From the cell containing the given text, extract its center point as [X, Y] coordinate. 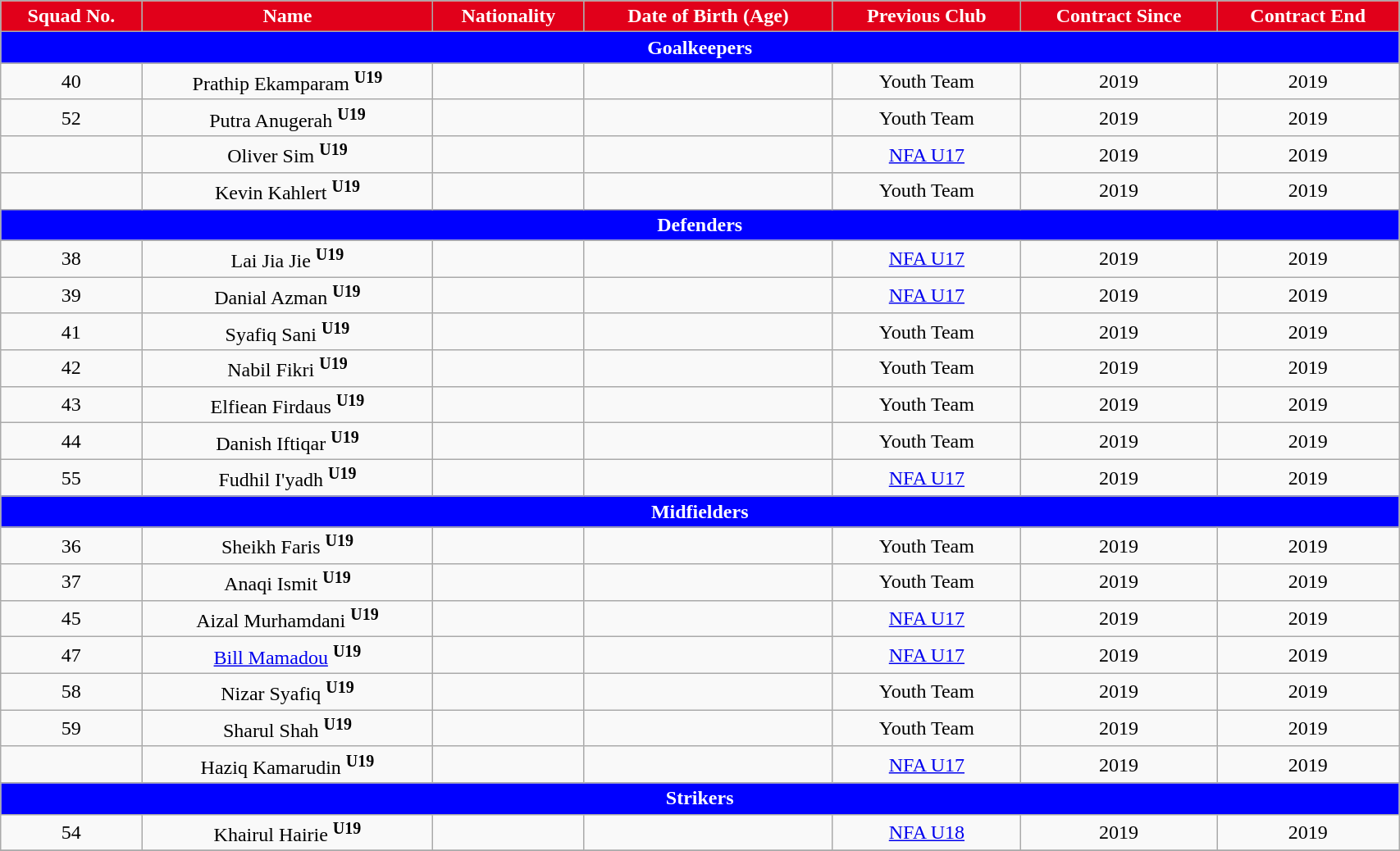
Nabil Fikri U19 [287, 369]
Prathip Ekamparam U19 [287, 82]
Putra Anugerah U19 [287, 118]
Kevin Kahlert U19 [287, 192]
Aizal Murhamdani U19 [287, 618]
Syafiq Sani U19 [287, 331]
Anaqi Ismit U19 [287, 582]
Khairul Hairie U19 [287, 833]
Midfielders [700, 512]
38 [71, 259]
Sharul Shah U19 [287, 728]
NFA U18 [927, 833]
45 [71, 618]
Fudhil I'yadh U19 [287, 477]
Haziq Kamarudin U19 [287, 764]
52 [71, 118]
Name [287, 16]
Lai Jia Jie U19 [287, 259]
Sheikh Faris U19 [287, 546]
43 [71, 405]
47 [71, 656]
55 [71, 477]
Nationality [508, 16]
39 [71, 295]
Danish Iftiqar U19 [287, 441]
41 [71, 331]
Defenders [700, 225]
Contract End [1308, 16]
Previous Club [927, 16]
Squad No. [71, 16]
Bill Mamadou U19 [287, 656]
36 [71, 546]
Nizar Syafiq U19 [287, 692]
Goalkeepers [700, 48]
54 [71, 833]
42 [71, 369]
37 [71, 582]
Contract Since [1119, 16]
Elfiean Firdaus U19 [287, 405]
58 [71, 692]
59 [71, 728]
40 [71, 82]
Date of Birth (Age) [709, 16]
44 [71, 441]
Danial Azman U19 [287, 295]
Oliver Sim U19 [287, 154]
Strikers [700, 799]
